Scan for the cell matching the given text and deliver its (X, Y) coordinate at center. 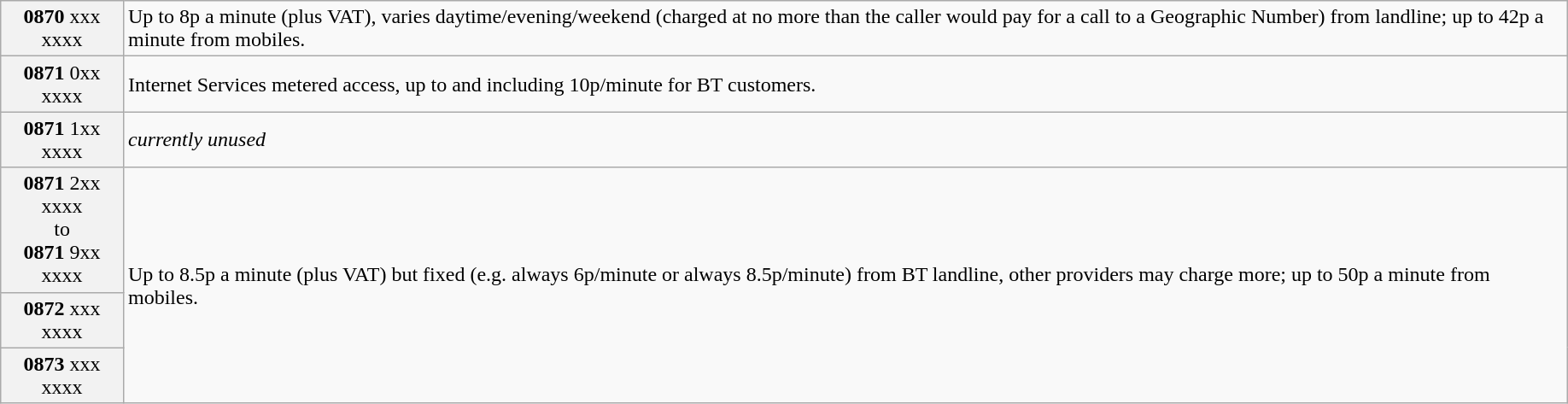
0871 0xx xxxx (62, 84)
0871 1xx xxxx (62, 140)
currently unused (845, 140)
0871 2xx xxxxto0871 9xx xxxx (62, 230)
0872 xxx xxxx (62, 319)
0870 xxx xxxx (62, 29)
Internet Services metered access, up to and including 10p/minute for BT customers. (845, 84)
0873 xxx xxxx (62, 376)
